Scan for the cell matching the given text and deliver its [X, Y] coordinate at center. 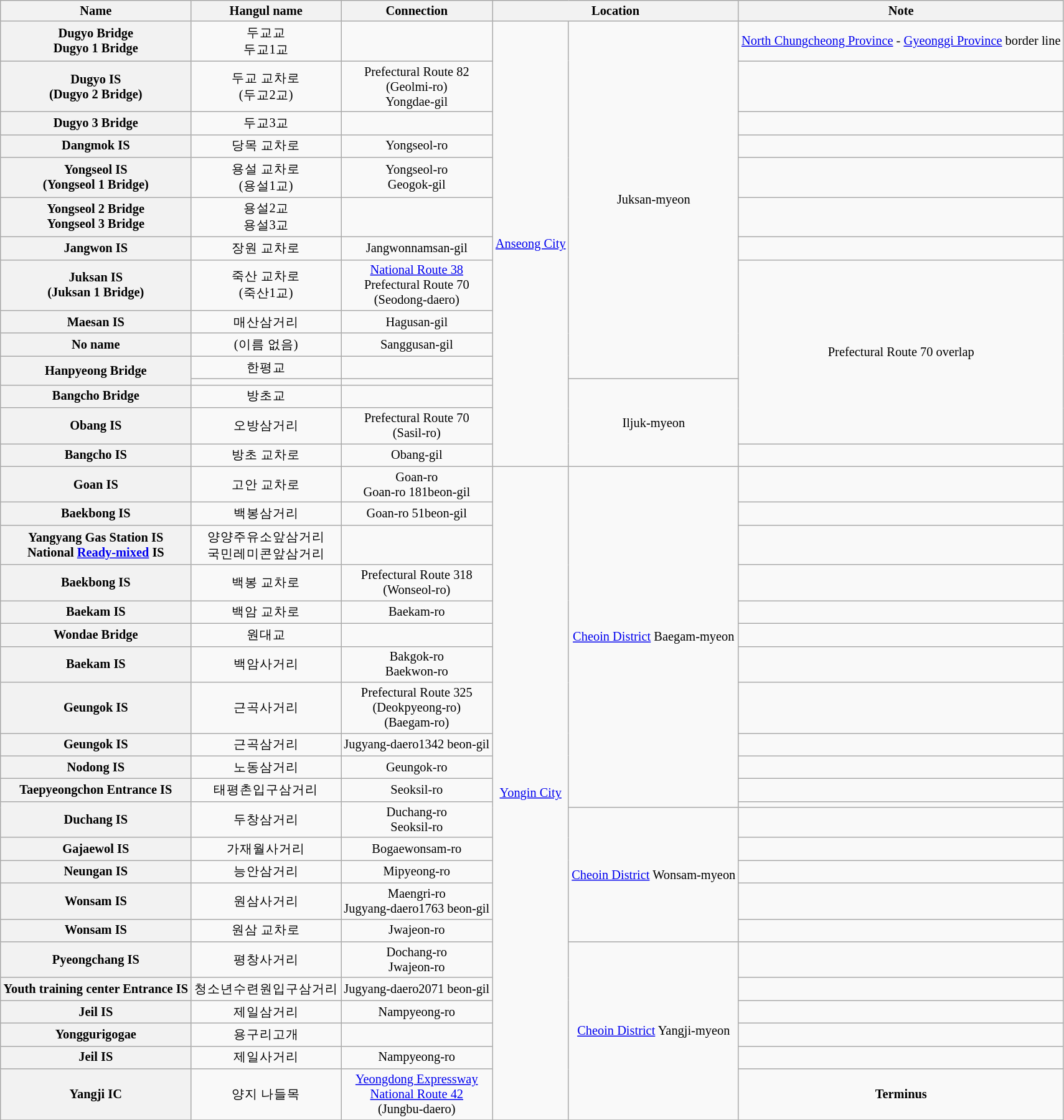
National Route 38Prefectural Route 70(Seodong-daero) [417, 285]
Maengri-roJugyang-daero1763 beon-gil [417, 901]
원삼사거리 [266, 901]
Obang IS [96, 426]
Location [615, 11]
Yongseol-ro [417, 146]
Baekam-ro [417, 611]
Bakgok-roBaekwon-ro [417, 664]
Yongin City [530, 793]
Sanggusan-gil [417, 345]
Geungok-ro [417, 767]
Bangcho IS [96, 454]
방초 교차로 [266, 454]
용설2교용설3교 [266, 217]
Iljuk-myeon [654, 422]
오방삼거리 [266, 426]
Jugyang-daero1342 beon-gil [417, 745]
두교교두교1교 [266, 41]
North Chungcheong Province - Gyeonggi Province border line [901, 41]
Gajaewol IS [96, 849]
Hangul name [266, 11]
두창삼거리 [266, 819]
원대교 [266, 635]
당목 교차로 [266, 146]
용설 교차로(용설1교) [266, 177]
Cheoin District Baegam-myeon [654, 637]
Hagusan-gil [417, 321]
Nodong IS [96, 767]
Terminus [901, 1094]
Yangji IC [96, 1094]
Dugyo 3 Bridge [96, 123]
Jwajeon-ro [417, 930]
Jangwon IS [96, 248]
Obang-gil [417, 454]
Yongseol IS(Yongseol 1 Bridge) [96, 177]
두교3교 [266, 123]
Bangcho Bridge [96, 396]
Dugyo BridgeDugyo 1 Bridge [96, 41]
Dochang-roJwajeon-ro [417, 959]
원삼 교차로 [266, 930]
Duchang IS [96, 819]
Juksan IS(Juksan 1 Bridge) [96, 285]
고안 교차로 [266, 484]
Duchang-roSeoksil-ro [417, 819]
용구리고개 [266, 1035]
근곡삼거리 [266, 745]
백암 교차로 [266, 611]
Taepyeongchon Entrance IS [96, 789]
Prefectural Route 82(Geolmi-ro)Yongdae-gil [417, 87]
Jangwonnamsan-gil [417, 248]
Juksan-myeon [654, 200]
장원 교차로 [266, 248]
Yongseol 2 BridgeYongseol 3 Bridge [96, 217]
Maesan IS [96, 321]
백봉삼거리 [266, 513]
방초교 [266, 396]
Goan IS [96, 484]
Prefectural Route 70(Sasil-ro) [417, 426]
Goan-roGoan-ro 181beon-gil [417, 484]
Prefectural Route 70 overlap [901, 352]
Pyeongchang IS [96, 959]
Cheoin District Wonsam-myeon [654, 875]
능안삼거리 [266, 872]
Anseong City [530, 244]
Yangyang Gas Station ISNational Ready-mixed IS [96, 545]
제일사거리 [266, 1057]
평창사거리 [266, 959]
Goan-ro 51beon-gil [417, 513]
죽산 교차로(죽산1교) [266, 285]
백봉 교차로 [266, 583]
Youth training center Entrance IS [96, 989]
Name [96, 11]
청소년수련원입구삼거리 [266, 989]
Seoksil-ro [417, 789]
Prefectural Route 325(Deokpyeong-ro)(Baegam-ro) [417, 707]
제일삼거리 [266, 1012]
노동삼거리 [266, 767]
Dugyo IS(Dugyo 2 Bridge) [96, 87]
가재월사거리 [266, 849]
양지 나들목 [266, 1094]
Neungan IS [96, 872]
Yonggurigogae [96, 1035]
Jugyang-daero2071 beon-gil [417, 989]
Mipyeong-ro [417, 872]
No name [96, 345]
Note [901, 11]
Wondae Bridge [96, 635]
Yeongdong ExpresswayNational Route 42(Jungbu-daero) [417, 1094]
(이름 없음) [266, 345]
Prefectural Route 318(Wonseol-ro) [417, 583]
Hanpyeong Bridge [96, 370]
근곡사거리 [266, 707]
태평촌입구삼거리 [266, 789]
Dangmok IS [96, 146]
한평교 [266, 367]
Connection [417, 11]
Yongseol-roGeogok-gil [417, 177]
양양주유소앞삼거리국민레미콘앞삼거리 [266, 545]
백암사거리 [266, 664]
Cheoin District Yangji-myeon [654, 1030]
두교 교차로(두교2교) [266, 87]
매산삼거리 [266, 321]
Bogaewonsam-ro [417, 849]
